Detect which cell encompasses the target text, then output its [x, y] center coordinate. 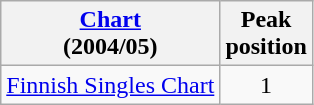
Peakposition [266, 34]
1 [266, 85]
Finnish Singles Chart [110, 85]
Chart(2004/05) [110, 34]
